Find where the given text appears and provide that cell's center as (x, y) coordinate. 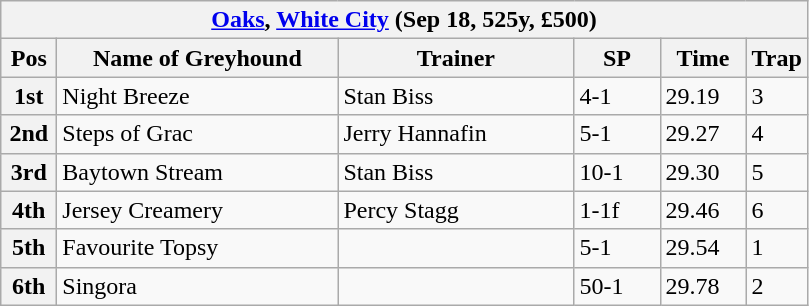
Jerry Hannafin (456, 134)
Singora (198, 286)
Jersey Creamery (198, 210)
Night Breeze (198, 96)
Favourite Topsy (198, 248)
4-1 (617, 96)
29.27 (703, 134)
1 (776, 248)
5th (29, 248)
Oaks, White City (Sep 18, 525y, £500) (404, 20)
Percy Stagg (456, 210)
29.46 (703, 210)
29.30 (703, 172)
10-1 (617, 172)
1-1f (617, 210)
29.78 (703, 286)
Name of Greyhound (198, 58)
Steps of Grac (198, 134)
4 (776, 134)
6th (29, 286)
Pos (29, 58)
Baytown Stream (198, 172)
SP (617, 58)
2nd (29, 134)
6 (776, 210)
50-1 (617, 286)
Trap (776, 58)
4th (29, 210)
5 (776, 172)
Time (703, 58)
3 (776, 96)
29.54 (703, 248)
2 (776, 286)
29.19 (703, 96)
3rd (29, 172)
Trainer (456, 58)
1st (29, 96)
